Identify which cell holds the provided text, then report its [X, Y] central coordinate. 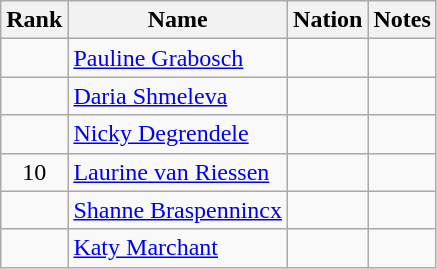
Katy Marchant [178, 248]
Laurine van Riessen [178, 172]
10 [34, 172]
Daria Shmeleva [178, 96]
Nation [328, 20]
Shanne Braspennincx [178, 210]
Notes [402, 20]
Rank [34, 20]
Name [178, 20]
Pauline Grabosch [178, 58]
Nicky Degrendele [178, 134]
